Capture the cell that displays the provided text and extract its (X, Y) central coordinate. 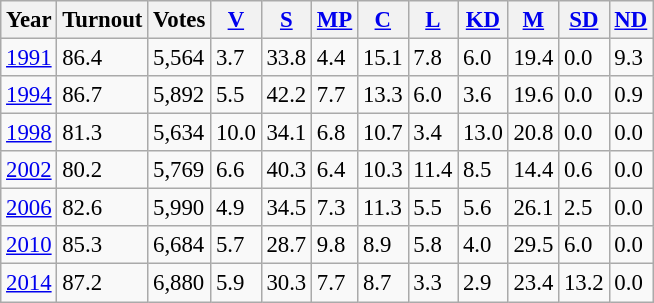
5,564 (180, 58)
5.6 (483, 208)
6.6 (236, 170)
2006 (29, 208)
19.4 (533, 58)
10.0 (236, 133)
2014 (29, 283)
29.5 (533, 245)
10.7 (383, 133)
8.5 (483, 170)
7.8 (433, 58)
L (433, 20)
1998 (29, 133)
28.7 (286, 245)
KD (483, 20)
Year (29, 20)
6,880 (180, 283)
86.4 (102, 58)
26.1 (533, 208)
5,769 (180, 170)
40.3 (286, 170)
2.9 (483, 283)
2010 (29, 245)
ND (631, 20)
SD (584, 20)
6.4 (335, 170)
MP (335, 20)
34.1 (286, 133)
11.4 (433, 170)
42.2 (286, 95)
3.4 (433, 133)
C (383, 20)
34.5 (286, 208)
11.3 (383, 208)
13.2 (584, 283)
2.5 (584, 208)
4.0 (483, 245)
14.4 (533, 170)
19.6 (533, 95)
8.9 (383, 245)
33.8 (286, 58)
V (236, 20)
86.7 (102, 95)
5.7 (236, 245)
80.2 (102, 170)
5,892 (180, 95)
13.0 (483, 133)
3.7 (236, 58)
15.1 (383, 58)
81.3 (102, 133)
5.9 (236, 283)
5,990 (180, 208)
4.4 (335, 58)
1994 (29, 95)
8.7 (383, 283)
82.6 (102, 208)
2002 (29, 170)
10.3 (383, 170)
Turnout (102, 20)
30.3 (286, 283)
6.8 (335, 133)
9.8 (335, 245)
23.4 (533, 283)
1991 (29, 58)
13.3 (383, 95)
7.3 (335, 208)
Votes (180, 20)
87.2 (102, 283)
9.3 (631, 58)
M (533, 20)
4.9 (236, 208)
6,684 (180, 245)
3.6 (483, 95)
0.9 (631, 95)
20.8 (533, 133)
85.3 (102, 245)
5.8 (433, 245)
3.3 (433, 283)
0.6 (584, 170)
5,634 (180, 133)
S (286, 20)
